Scan for the cell matching the given text and deliver its (x, y) coordinate at center. 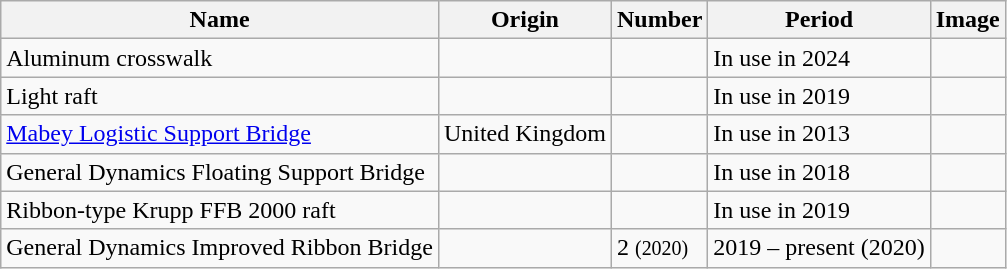
Number (659, 20)
2019 – present (2020) (819, 248)
Name (220, 20)
Image (968, 20)
In use in 2018 (819, 172)
2 (2020) (659, 248)
Mabey Logistic Support Bridge (220, 134)
Ribbon-type Krupp FFB 2000 raft (220, 210)
Aluminum crosswalk (220, 58)
In use in 2013 (819, 134)
Period (819, 20)
General Dynamics Improved Ribbon Bridge (220, 248)
United Kingdom (524, 134)
In use in 2024 (819, 58)
General Dynamics Floating Support Bridge (220, 172)
Origin (524, 20)
Light raft (220, 96)
